Locate the cell with the specified text and output its [x, y] center coordinate. 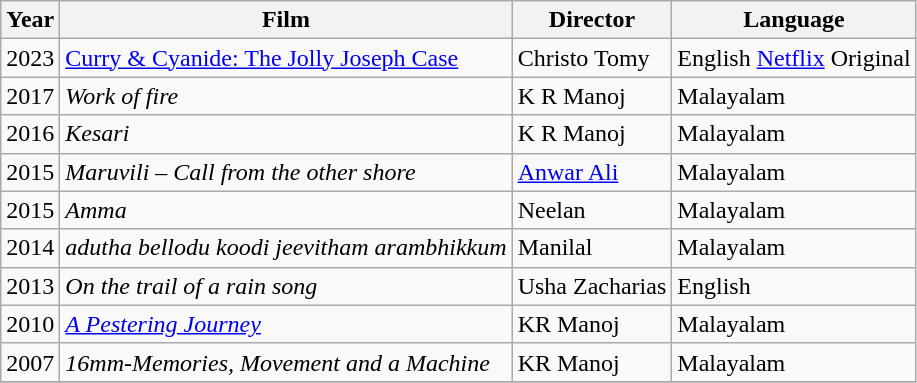
adutha bellodu koodi jeevitham arambhikkum [286, 248]
Year [30, 20]
2010 [30, 324]
Film [286, 20]
Manilal [592, 248]
2014 [30, 248]
Language [794, 20]
English Netflix Original [794, 58]
2013 [30, 286]
Usha Zacharias [592, 286]
16mm-Memories, Movement and a Machine [286, 362]
2023 [30, 58]
2007 [30, 362]
Kesari [286, 134]
Curry & Cyanide: The Jolly Joseph Case [286, 58]
Amma [286, 210]
Maruvili – Call from the other shore [286, 172]
Director [592, 20]
English [794, 286]
Work of fire [286, 96]
2016 [30, 134]
Neelan [592, 210]
On the trail of a rain song [286, 286]
2017 [30, 96]
Anwar Ali [592, 172]
Christo Tomy [592, 58]
A Pestering Journey [286, 324]
